Determine the (X, Y) coordinate at the center of the cell enclosing the given text.  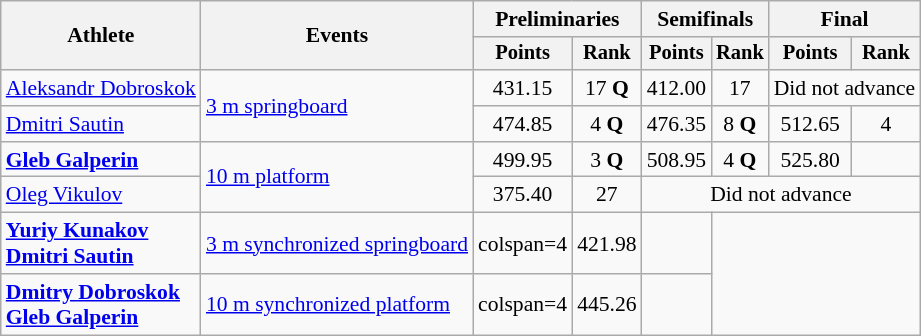
17 (740, 88)
Events (337, 36)
474.85 (522, 124)
Preliminaries (558, 19)
10 m platform (337, 178)
508.95 (676, 160)
476.35 (676, 124)
Semifinals (706, 19)
412.00 (676, 88)
Final (845, 19)
431.15 (522, 88)
421.98 (606, 244)
Aleksandr Dobroskok (101, 88)
3 m springboard (337, 106)
10 m synchronized platform (337, 304)
Oleg Vikulov (101, 195)
8 Q (740, 124)
525.80 (810, 160)
Yuriy KunakovDmitri Sautin (101, 244)
4 (886, 124)
Athlete (101, 36)
499.95 (522, 160)
Dmitri Sautin (101, 124)
17 Q (606, 88)
Dmitry DobroskokGleb Galperin (101, 304)
Gleb Galperin (101, 160)
375.40 (522, 195)
3 m synchronized springboard (337, 244)
445.26 (606, 304)
27 (606, 195)
3 Q (606, 160)
512.65 (810, 124)
